Locate the cell with the specified text and output its [X, Y] center coordinate. 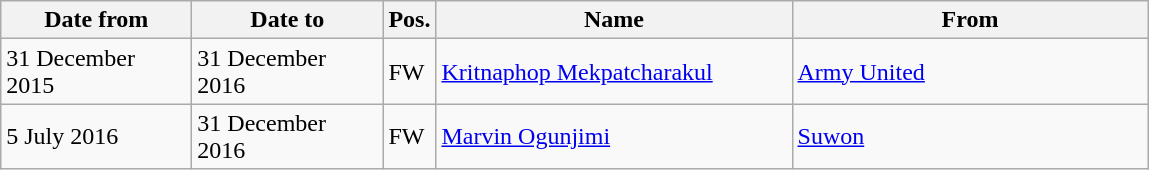
Name [614, 20]
Army United [970, 72]
Marvin Ogunjimi [614, 136]
5 July 2016 [96, 136]
Suwon [970, 136]
Pos. [410, 20]
Kritnaphop Mekpatcharakul [614, 72]
From [970, 20]
Date to [288, 20]
31 December 2015 [96, 72]
Date from [96, 20]
